Return the (X, Y) coordinate for the center point of the cell that contains the specified text.  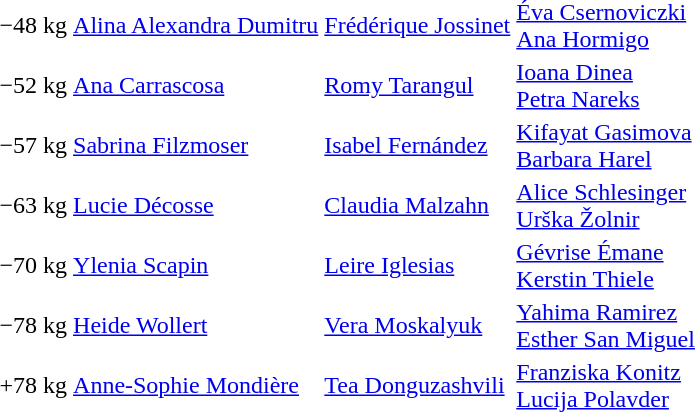
Ylenia Scapin (196, 266)
Heide Wollert (196, 326)
Ana Carrascosa (196, 86)
Leire Iglesias (418, 266)
Lucie Décosse (196, 206)
Isabel Fernández (418, 146)
Sabrina Filzmoser (196, 146)
Claudia Malzahn (418, 206)
Romy Tarangul (418, 86)
Vera Moskalyuk (418, 326)
